Identify which cell holds the provided text, then report its (X, Y) central coordinate. 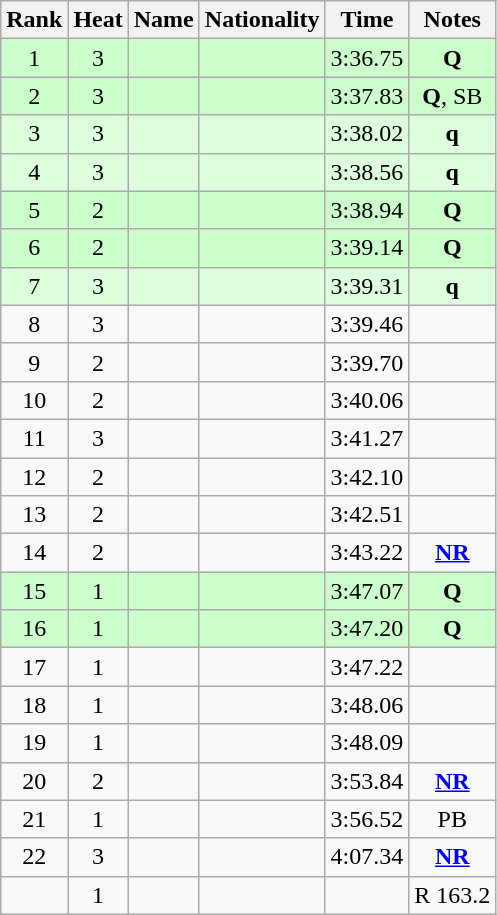
3:40.06 (367, 400)
Notes (452, 20)
Rank (34, 20)
11 (34, 438)
14 (34, 553)
3:48.06 (367, 705)
7 (34, 286)
3:56.52 (367, 819)
Heat (98, 20)
21 (34, 819)
3:36.75 (367, 58)
22 (34, 857)
3:47.22 (367, 667)
15 (34, 591)
6 (34, 248)
3:38.56 (367, 172)
16 (34, 629)
13 (34, 515)
8 (34, 324)
4 (34, 172)
3:39.14 (367, 248)
10 (34, 400)
3:47.20 (367, 629)
3:38.02 (367, 134)
18 (34, 705)
3:38.94 (367, 210)
5 (34, 210)
3:41.27 (367, 438)
3:43.22 (367, 553)
3:42.51 (367, 515)
3:39.70 (367, 362)
Time (367, 20)
12 (34, 477)
Q, SB (452, 96)
PB (452, 819)
20 (34, 781)
3:39.46 (367, 324)
4:07.34 (367, 857)
19 (34, 743)
17 (34, 667)
R 163.2 (452, 895)
3:53.84 (367, 781)
3:39.31 (367, 286)
Name (164, 20)
3:47.07 (367, 591)
3:42.10 (367, 477)
Nationality (262, 20)
9 (34, 362)
3:37.83 (367, 96)
3:48.09 (367, 743)
